Detect which cell encompasses the target text, then output its [x, y] center coordinate. 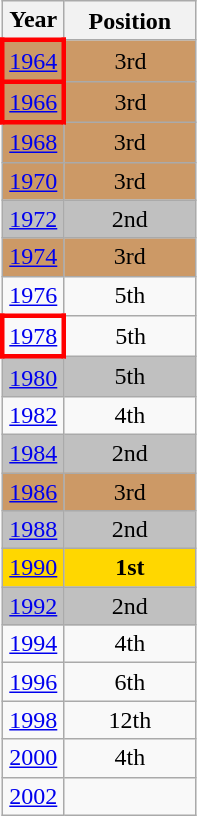
1966 [33, 102]
6th [130, 682]
1978 [33, 336]
1996 [33, 682]
12th [130, 720]
2000 [33, 758]
1980 [33, 377]
1994 [33, 644]
Year [33, 21]
1990 [33, 568]
1988 [33, 530]
1992 [33, 606]
1st [130, 568]
1970 [33, 181]
1964 [33, 60]
1982 [33, 415]
Position [130, 21]
1998 [33, 720]
1986 [33, 491]
1968 [33, 142]
1974 [33, 257]
2002 [33, 796]
1984 [33, 453]
1976 [33, 296]
1972 [33, 219]
